Determine the (X, Y) coordinate at the center of the cell enclosing the given text.  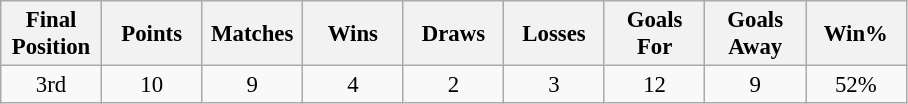
10 (152, 85)
Matches (252, 34)
Wins (354, 34)
Final Position (52, 34)
Points (152, 34)
2 (454, 85)
52% (856, 85)
Win% (856, 34)
3 (554, 85)
4 (354, 85)
Goals Away (756, 34)
Goals For (654, 34)
Draws (454, 34)
12 (654, 85)
Losses (554, 34)
3rd (52, 85)
